Capture the cell that displays the provided text and extract its (X, Y) central coordinate. 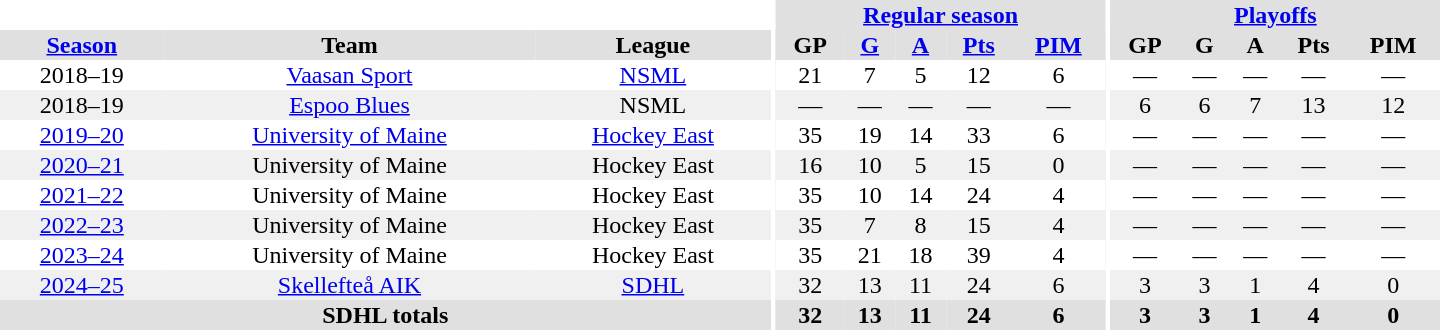
SDHL totals (385, 315)
2024–25 (82, 285)
SDHL (652, 285)
Vaasan Sport (350, 75)
2021–22 (82, 195)
2022–23 (82, 225)
39 (979, 255)
16 (810, 165)
2020–21 (82, 165)
Regular season (940, 15)
Team (350, 45)
2019–20 (82, 135)
33 (979, 135)
Espoo Blues (350, 105)
League (652, 45)
Season (82, 45)
8 (920, 225)
19 (870, 135)
Playoffs (1276, 15)
2023–24 (82, 255)
18 (920, 255)
Skellefteå AIK (350, 285)
